Detect which cell encompasses the target text, then output its [X, Y] center coordinate. 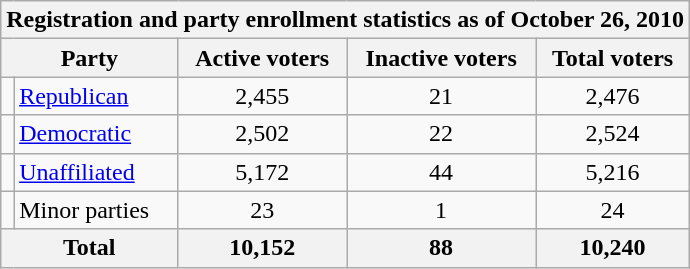
2,524 [613, 134]
Inactive voters [442, 58]
24 [613, 210]
44 [442, 172]
Total voters [613, 58]
22 [442, 134]
10,240 [613, 248]
Total [90, 248]
2,455 [262, 96]
21 [442, 96]
10,152 [262, 248]
1 [442, 210]
Active voters [262, 58]
Minor parties [96, 210]
2,476 [613, 96]
Registration and party enrollment statistics as of October 26, 2010 [346, 20]
2,502 [262, 134]
Republican [96, 96]
Party [90, 58]
88 [442, 248]
5,216 [613, 172]
Unaffiliated [96, 172]
Democratic [96, 134]
23 [262, 210]
5,172 [262, 172]
